Locate the cell with the specified text and output its [X, Y] center coordinate. 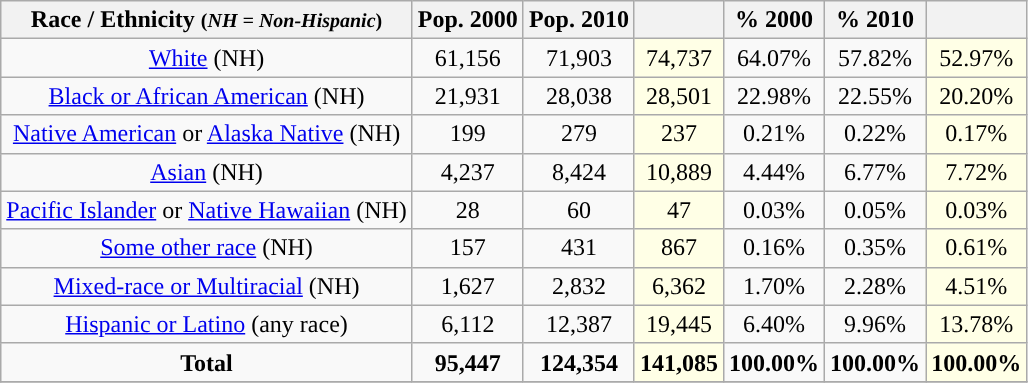
6,112 [468, 324]
4,237 [468, 172]
6.40% [774, 324]
Pop. 2010 [578, 20]
Native American or Alaska Native (NH) [207, 134]
28,501 [678, 96]
141,085 [678, 362]
57.82% [876, 58]
20.20% [976, 96]
28 [468, 210]
2,832 [578, 286]
431 [578, 248]
22.98% [774, 96]
4.44% [774, 172]
Hispanic or Latino (any race) [207, 324]
157 [468, 248]
6.77% [876, 172]
% 2000 [774, 20]
60 [578, 210]
2.28% [876, 286]
0.16% [774, 248]
13.78% [976, 324]
22.55% [876, 96]
71,903 [578, 58]
Race / Ethnicity (NH = Non-Hispanic) [207, 20]
Some other race (NH) [207, 248]
4.51% [976, 286]
0.35% [876, 248]
Pacific Islander or Native Hawaiian (NH) [207, 210]
867 [678, 248]
Total [207, 362]
12,387 [578, 324]
7.72% [976, 172]
199 [468, 134]
279 [578, 134]
1,627 [468, 286]
6,362 [678, 286]
64.07% [774, 58]
28,038 [578, 96]
1.70% [774, 286]
White (NH) [207, 58]
0.22% [876, 134]
% 2010 [876, 20]
61,156 [468, 58]
52.97% [976, 58]
0.17% [976, 134]
95,447 [468, 362]
124,354 [578, 362]
Pop. 2000 [468, 20]
0.21% [774, 134]
Black or African American (NH) [207, 96]
0.05% [876, 210]
10,889 [678, 172]
8,424 [578, 172]
0.61% [976, 248]
237 [678, 134]
Mixed-race or Multiracial (NH) [207, 286]
21,931 [468, 96]
9.96% [876, 324]
19,445 [678, 324]
Asian (NH) [207, 172]
74,737 [678, 58]
47 [678, 210]
